Scan for the cell matching the given text and deliver its (X, Y) coordinate at center. 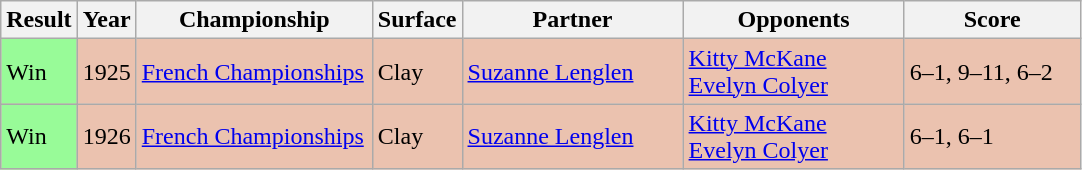
1926 (106, 136)
Opponents (794, 20)
Championship (254, 20)
1925 (106, 72)
6–1, 6–1 (992, 136)
Score (992, 20)
Year (106, 20)
Result (39, 20)
6–1, 9–11, 6–2 (992, 72)
Surface (417, 20)
Partner (572, 20)
